Find where the given text appears and provide that cell's center as (x, y) coordinate. 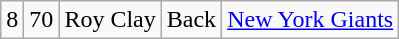
Back (191, 20)
New York Giants (310, 20)
8 (12, 20)
Roy Clay (110, 20)
70 (42, 20)
